Return the [X, Y] coordinate for the center point of the cell that contains the specified text.  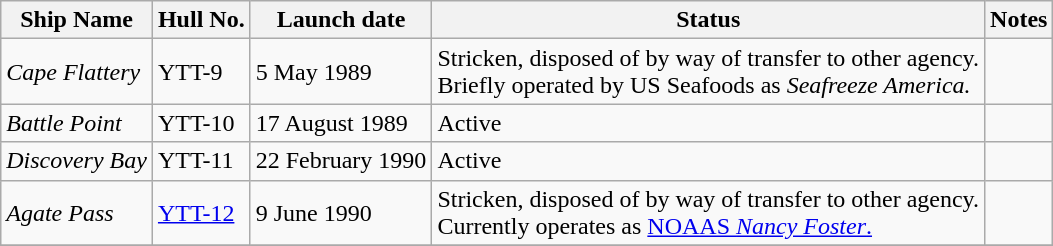
Battle Point [77, 123]
Cape Flattery [77, 72]
YTT-11 [201, 161]
Discovery Bay [77, 161]
Notes [1019, 20]
Launch date [341, 20]
YTT-12 [201, 212]
Status [708, 20]
Hull No. [201, 20]
9 June 1990 [341, 212]
5 May 1989 [341, 72]
YTT-10 [201, 123]
Agate Pass [77, 212]
YTT-9 [201, 72]
Ship Name [77, 20]
Stricken, disposed of by way of transfer to other agency.Currently operates as NOAAS Nancy Foster. [708, 212]
17 August 1989 [341, 123]
Stricken, disposed of by way of transfer to other agency.Briefly operated by US Seafoods as Seafreeze America. [708, 72]
22 February 1990 [341, 161]
